Identify which cell holds the provided text, then report its (x, y) central coordinate. 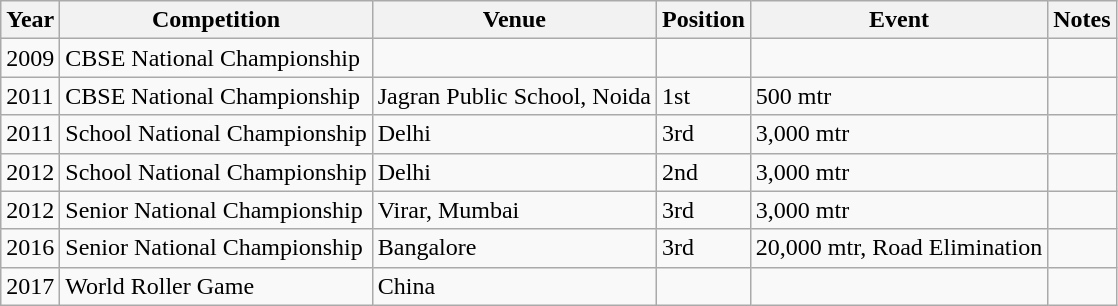
Venue (514, 20)
World Roller Game (216, 286)
China (514, 286)
2009 (30, 58)
Jagran Public School, Noida (514, 96)
Notes (1082, 20)
1st (704, 96)
Position (704, 20)
500 mtr (898, 96)
Competition (216, 20)
2016 (30, 248)
Event (898, 20)
Bangalore (514, 248)
2nd (704, 172)
Year (30, 20)
Virar, Mumbai (514, 210)
20,000 mtr, Road Elimination (898, 248)
2017 (30, 286)
